Output the [x, y] coordinate of the center of the cell containing the given text.  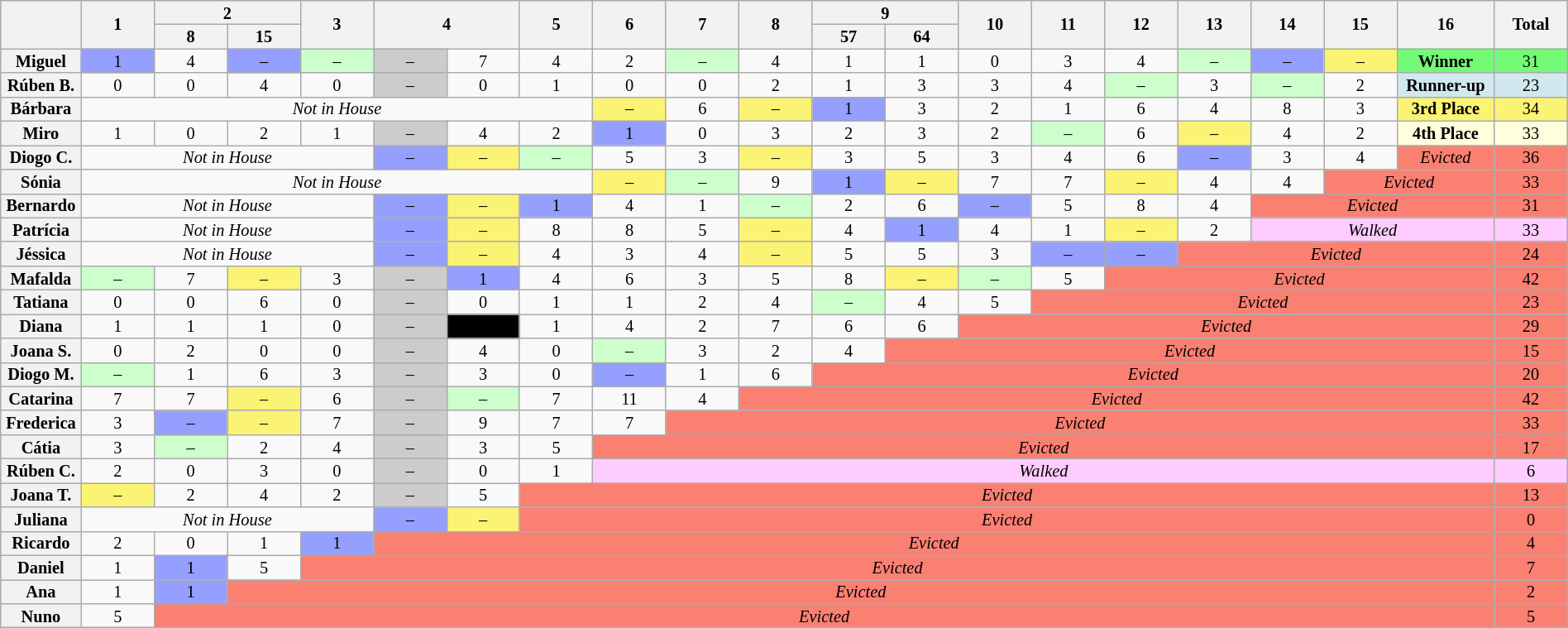
29 [1531, 326]
Tatiana [41, 301]
Miguel [41, 61]
Diana [41, 326]
10 [995, 24]
Joana T. [41, 495]
57 [849, 36]
3rd Place [1446, 109]
Nuno [41, 616]
12 [1140, 24]
Total [1531, 24]
4th Place [1446, 132]
Bernardo [41, 205]
64 [921, 36]
Ana [41, 591]
Juliana [41, 520]
Joana S. [41, 351]
Rúben B. [41, 84]
20 [1531, 374]
Catarina [41, 399]
Runner-up [1446, 84]
Mafalda [41, 278]
14 [1287, 24]
17 [1531, 447]
Winner [1446, 61]
Daniel [41, 568]
Frederica [41, 422]
Diogo M. [41, 374]
34 [1531, 109]
24 [1531, 253]
Rúben C. [41, 470]
Sónia [41, 180]
Patrícia [41, 230]
Bárbara [41, 109]
16 [1446, 24]
Diogo C. [41, 157]
Miro [41, 132]
Jéssica [41, 253]
Cátia [41, 447]
36 [1531, 157]
Ricardo [41, 543]
